Detect which cell encompasses the target text, then output its (X, Y) center coordinate. 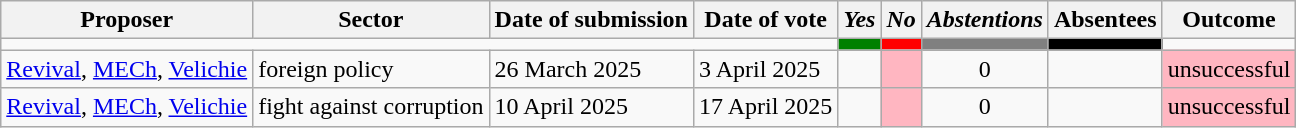
Sector (371, 20)
26 March 2025 (591, 69)
Date of vote (765, 20)
foreign policy (371, 69)
fight against corruption (371, 107)
No (901, 20)
10 April 2025 (591, 107)
3 April 2025 (765, 69)
Proposer (127, 20)
Yes (860, 20)
Abstentions (984, 20)
Outcome (1229, 20)
Absentees (1105, 20)
Date of submission (591, 20)
17 April 2025 (765, 107)
